From the cell containing the given text, extract its center point as [x, y] coordinate. 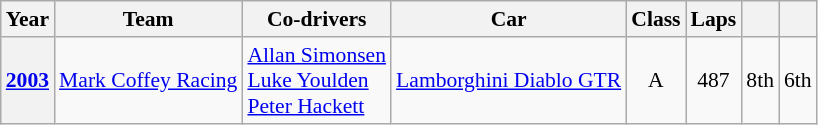
Car [508, 19]
Team [148, 19]
2003 [28, 80]
Allan Simonsen Luke Youlden Peter Hackett [316, 80]
Laps [714, 19]
Lamborghini Diablo GTR [508, 80]
Year [28, 19]
A [656, 80]
8th [760, 80]
Co-drivers [316, 19]
Class [656, 19]
Mark Coffey Racing [148, 80]
6th [798, 80]
487 [714, 80]
